Identify which cell holds the provided text, then report its [x, y] central coordinate. 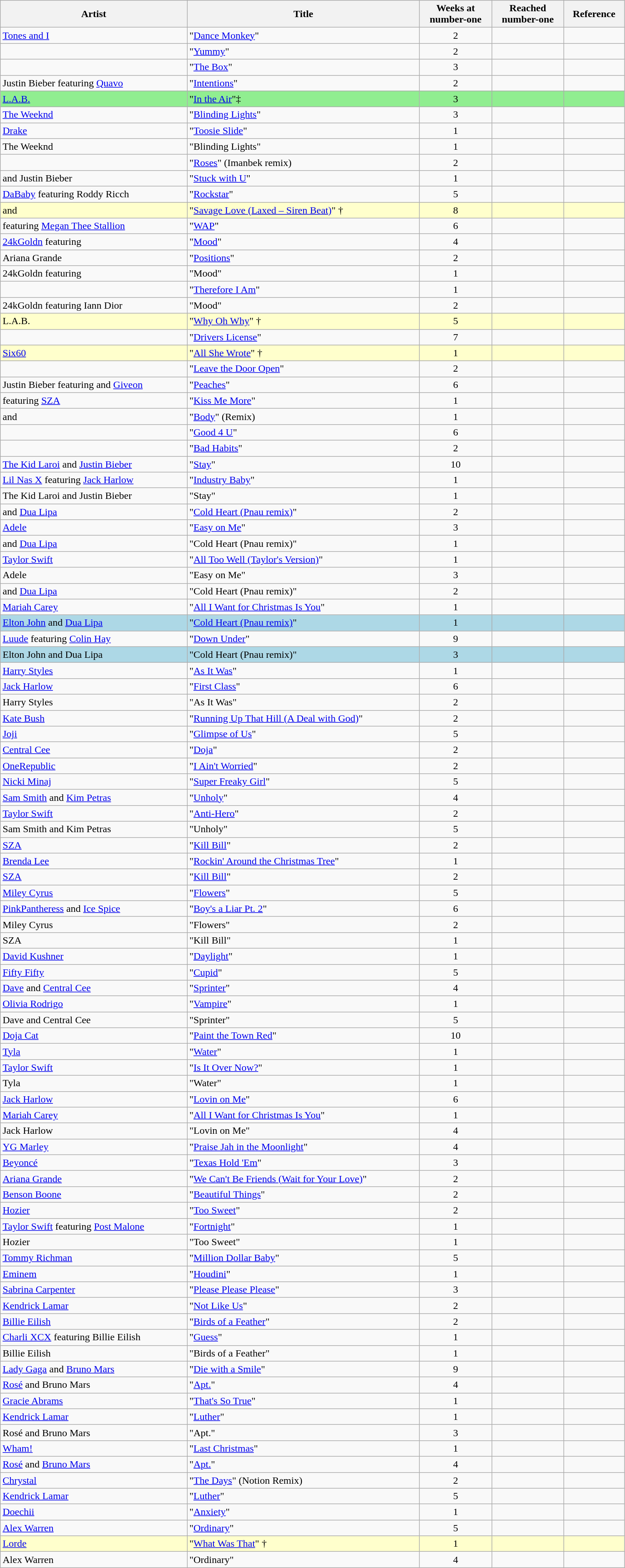
OneRepublic [94, 766]
YG Marley [94, 1147]
"What Was That" † [304, 1544]
"All Too Well (Taylor's Version)" [304, 559]
"Rockstar" [304, 194]
"We Can't Be Friends (Wait for Your Love)" [304, 1178]
"Intentions" [304, 83]
"Not Like Us" [304, 1306]
Sabrina Carpenter [94, 1290]
"Why Oh Why" † [304, 321]
Lorde [94, 1544]
featuring SZA [94, 400]
"Guess" [304, 1337]
Benson Boone [94, 1194]
"All She Wrote" † [304, 353]
24kGoldn featuring Iann Dior [94, 305]
"WAP" [304, 226]
"Is It Over Now?" [304, 1067]
Fifty Fifty [94, 972]
"Body" (Remix) [304, 416]
Charli XCX featuring Billie Eilish [94, 1337]
"Positions" [304, 258]
8 [455, 210]
Nicki Minaj [94, 782]
Olivia Rodrigo [94, 1004]
"Anxiety" [304, 1512]
Reference [594, 14]
"Die with a Smile" [304, 1369]
Justin Bieber featuring and Giveon [94, 385]
"Please Please Please" [304, 1290]
"Roses" (Imanbek remix) [304, 162]
Drake [94, 131]
PinkPantheress and Ice Spice [94, 909]
"Therefore I Am" [304, 289]
Taylor Swift featuring Post Malone [94, 1226]
"Paint the Town Red" [304, 1036]
Doechii [94, 1512]
"Texas Hold 'Em" [304, 1163]
"Yummy" [304, 51]
"Beautiful Things" [304, 1194]
Justin Bieber featuring Quavo [94, 83]
"Cupid" [304, 972]
Title [304, 14]
"Good 4 U" [304, 432]
"Dance Monkey" [304, 35]
Kate Bush [94, 718]
Beyoncé [94, 1163]
"Stuck with U" [304, 178]
Joji [94, 734]
"Down Under" [304, 639]
featuring Megan Thee Stallion [94, 226]
Chrystal [94, 1480]
"That's So True" [304, 1401]
"Doja" [304, 750]
"In the Air"‡ [304, 99]
"Last Christmas" [304, 1448]
"Drivers License" [304, 337]
"Daylight" [304, 956]
Reachednumber-one [528, 14]
"Houdini" [304, 1274]
and Justin Bieber [94, 178]
"Fortnight" [304, 1226]
Tommy Richman [94, 1258]
"Rockin' Around the Christmas Tree" [304, 861]
"Million Dollar Baby" [304, 1258]
Gracie Abrams [94, 1401]
Six60 [94, 353]
"Toosie Slide" [304, 131]
Eminem [94, 1274]
Doja Cat [94, 1036]
Weeks atnumber-one [455, 14]
"Praise Jah in the Moonlight" [304, 1147]
"Vampire" [304, 1004]
"Super Freaky Girl" [304, 782]
"Boy's a Liar Pt. 2" [304, 909]
"Anti-Hero" [304, 813]
"Bad Habits" [304, 448]
Luude featuring Colin Hay [94, 639]
Brenda Lee [94, 861]
DaBaby featuring Roddy Ricch [94, 194]
"Industry Baby" [304, 480]
Lil Nas X featuring Jack Harlow [94, 480]
"Leave the Door Open" [304, 369]
Lady Gaga and Bruno Mars [94, 1369]
"Glimpse of Us" [304, 734]
Central Cee [94, 750]
"Kiss Me More" [304, 400]
7 [455, 337]
"Running Up That Hill (A Deal with God)" [304, 718]
David Kushner [94, 956]
"The Box" [304, 67]
Wham! [94, 1448]
Tones and I [94, 35]
"First Class" [304, 686]
"I Ain't Worried" [304, 766]
Artist [94, 14]
"Peaches" [304, 385]
"The Days" (Notion Remix) [304, 1480]
"Savage Love (Laxed – Siren Beat)" † [304, 210]
